Capture the cell that displays the provided text and extract its (x, y) central coordinate. 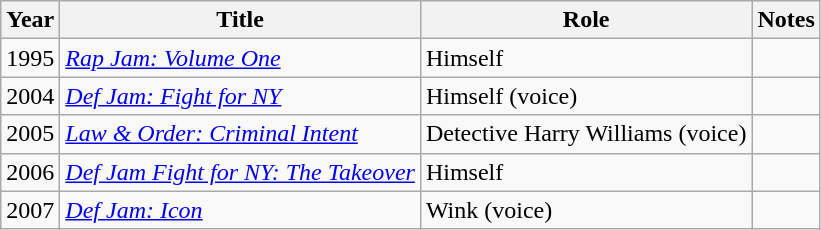
1995 (30, 58)
Rap Jam: Volume One (240, 58)
Wink (voice) (586, 210)
Law & Order: Criminal Intent (240, 134)
Def Jam: Fight for NY (240, 96)
2007 (30, 210)
2005 (30, 134)
Notes (786, 20)
2004 (30, 96)
2006 (30, 172)
Def Jam Fight for NY: The Takeover (240, 172)
Year (30, 20)
Def Jam: Icon (240, 210)
Detective Harry Williams (voice) (586, 134)
Title (240, 20)
Himself (voice) (586, 96)
Role (586, 20)
